Pinpoint the cell where the given text exists, returning its [x, y] midpoint coordinate. 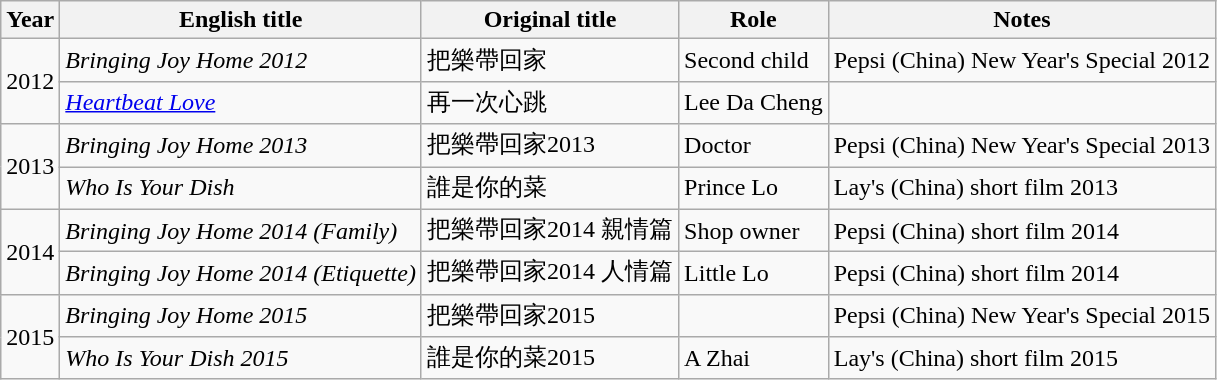
誰是你的菜 [550, 188]
Bringing Joy Home 2014 (Etiquette) [241, 274]
把樂帶回家 [550, 60]
A Zhai [754, 358]
Pepsi (China) New Year's Special 2013 [1022, 146]
Who Is Your Dish [241, 188]
2012 [30, 82]
把樂帶回家2014 人情篇 [550, 274]
Lee Da Cheng [754, 102]
Lay's (China) short film 2015 [1022, 358]
Year [30, 20]
2015 [30, 336]
2013 [30, 166]
Second child [754, 60]
Role [754, 20]
把樂帶回家2015 [550, 316]
Pepsi (China) New Year's Special 2015 [1022, 316]
Bringing Joy Home 2013 [241, 146]
再一次心跳 [550, 102]
Bringing Joy Home 2014 (Family) [241, 230]
Lay's (China) short film 2013 [1022, 188]
English title [241, 20]
Who Is Your Dish 2015 [241, 358]
把樂帶回家2013 [550, 146]
Heartbeat Love [241, 102]
Shop owner [754, 230]
把樂帶回家2014 親情篇 [550, 230]
Bringing Joy Home 2015 [241, 316]
Bringing Joy Home 2012 [241, 60]
2014 [30, 252]
Doctor [754, 146]
Original title [550, 20]
Little Lo [754, 274]
Pepsi (China) New Year's Special 2012 [1022, 60]
Notes [1022, 20]
Prince Lo [754, 188]
誰是你的菜2015 [550, 358]
